Find where the given text appears and provide that cell's center as [X, Y] coordinate. 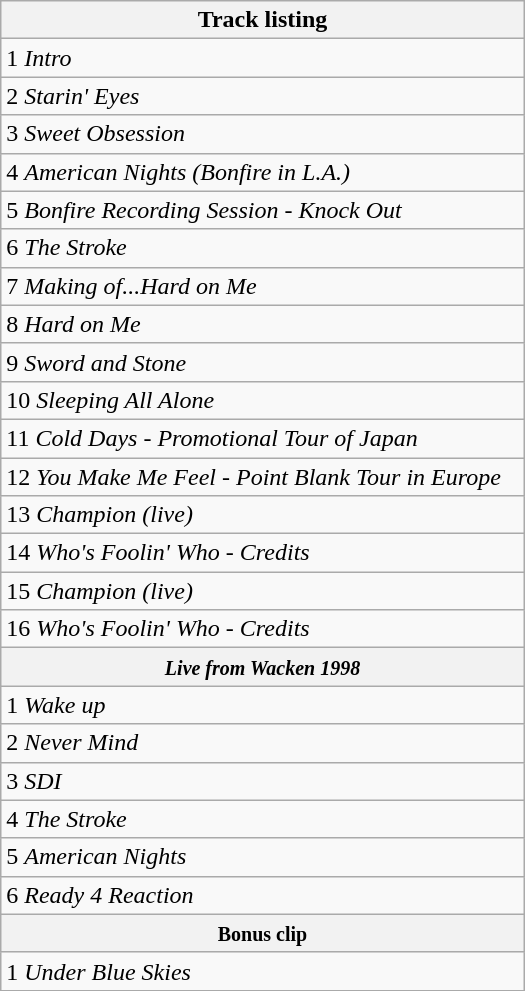
8 Hard on Me [263, 324]
5 Bonfire Recording Session - Knock Out [263, 210]
12 You Make Me Feel - Point Blank Tour in Europe [263, 477]
6 Ready 4 Reaction [263, 895]
5 American Nights [263, 857]
1 Under Blue Skies [263, 971]
4 The Stroke [263, 819]
14 Who's Foolin' Who - Credits [263, 553]
3 SDI [263, 781]
7 Making of...Hard on Me [263, 286]
4 American Nights (Bonfire in L.A.) [263, 172]
13 Champion (live) [263, 515]
11 Cold Days - Promotional Tour of Japan [263, 438]
Bonus clip [263, 933]
3 Sweet Obsession [263, 134]
2 Starin' Eyes [263, 96]
6 The Stroke [263, 248]
1 Wake up [263, 705]
9 Sword and Stone [263, 362]
1 Intro [263, 58]
16 Who's Foolin' Who - Credits [263, 629]
Track listing [263, 20]
2 Never Mind [263, 743]
Live from Wacken 1998 [263, 667]
15 Champion (live) [263, 591]
10 Sleeping All Alone [263, 400]
